Identify which cell holds the provided text, then report its (x, y) central coordinate. 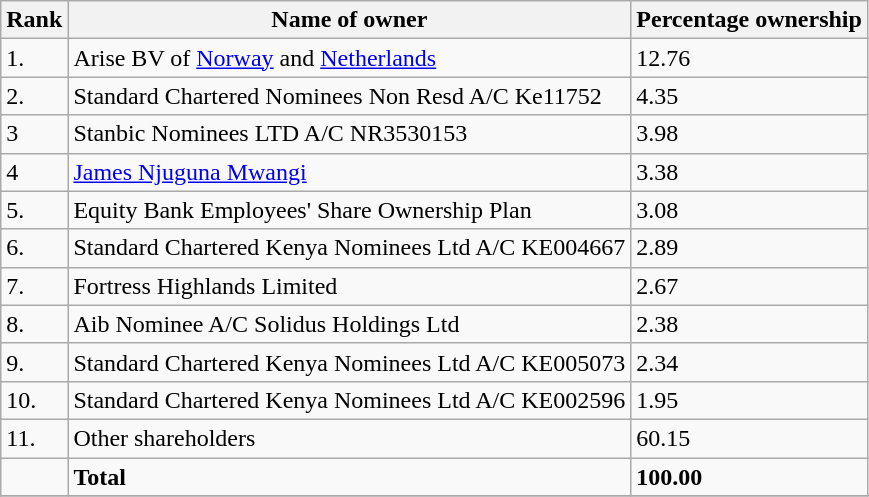
11. (34, 438)
Rank (34, 20)
2.67 (750, 286)
5. (34, 210)
Name of owner (350, 20)
3.38 (750, 172)
Fortress Highlands Limited (350, 286)
10. (34, 400)
60.15 (750, 438)
6. (34, 248)
3 (34, 134)
3.98 (750, 134)
4.35 (750, 96)
1. (34, 58)
1.95 (750, 400)
2. (34, 96)
3.08 (750, 210)
Percentage ownership (750, 20)
Arise BV of Norway and Netherlands (350, 58)
12.76 (750, 58)
James Njuguna Mwangi (350, 172)
Standard Chartered Kenya Nominees Ltd A/C KE004667 (350, 248)
Total (350, 477)
Standard Chartered Nominees Non Resd A/C Ke11752 (350, 96)
100.00 (750, 477)
4 (34, 172)
2.38 (750, 324)
Standard Chartered Kenya Nominees Ltd A/C KE005073 (350, 362)
2.89 (750, 248)
9. (34, 362)
Standard Chartered Kenya Nominees Ltd A/C KE002596 (350, 400)
8. (34, 324)
Stanbic Nominees LTD A/C NR3530153 (350, 134)
Aib Nominee A/C Solidus Holdings Ltd (350, 324)
Other shareholders (350, 438)
2.34 (750, 362)
Equity Bank Employees' Share Ownership Plan (350, 210)
7. (34, 286)
